Extract the [X, Y] coordinate from the center of the cell holding the provided text.  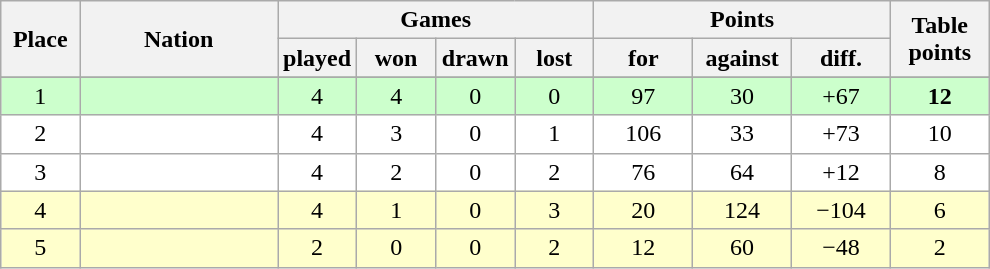
won [396, 58]
Points [742, 20]
30 [742, 96]
76 [644, 172]
8 [940, 172]
Tablepoints [940, 39]
for [644, 58]
−48 [842, 248]
drawn [476, 58]
60 [742, 248]
+12 [842, 172]
against [742, 58]
20 [644, 210]
Place [40, 39]
+73 [842, 134]
lost [554, 58]
played [318, 58]
124 [742, 210]
6 [940, 210]
33 [742, 134]
−104 [842, 210]
106 [644, 134]
Nation [179, 39]
+67 [842, 96]
10 [940, 134]
Games [436, 20]
64 [742, 172]
diff. [842, 58]
5 [40, 248]
97 [644, 96]
